Capture the cell that displays the provided text and extract its [x, y] central coordinate. 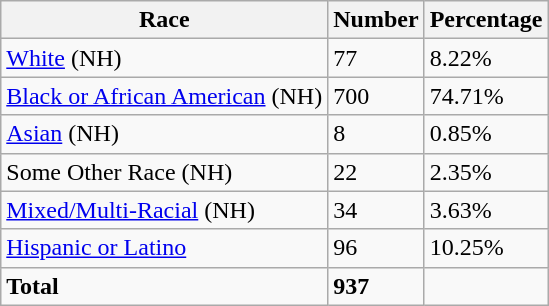
Black or African American (NH) [164, 96]
74.71% [486, 96]
8.22% [486, 58]
0.85% [486, 134]
Hispanic or Latino [164, 248]
34 [376, 210]
Number [376, 20]
Total [164, 286]
8 [376, 134]
22 [376, 172]
3.63% [486, 210]
Mixed/Multi-Racial (NH) [164, 210]
White (NH) [164, 58]
77 [376, 58]
Race [164, 20]
937 [376, 286]
10.25% [486, 248]
96 [376, 248]
Asian (NH) [164, 134]
Some Other Race (NH) [164, 172]
2.35% [486, 172]
700 [376, 96]
Percentage [486, 20]
